Capture the cell that displays the provided text and extract its (X, Y) central coordinate. 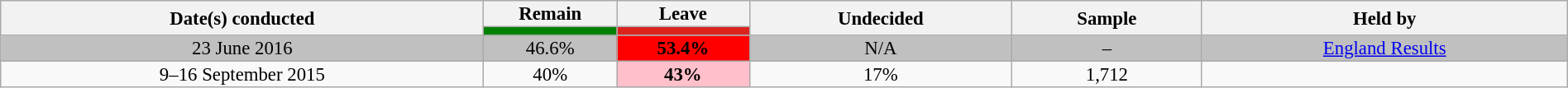
England Results (1384, 49)
N/A (880, 49)
Sample (1107, 18)
17% (880, 75)
40% (551, 75)
– (1107, 49)
Leave (683, 14)
53.4% (683, 49)
Held by (1384, 18)
Date(s) conducted (242, 18)
46.6% (551, 49)
1,712 (1107, 75)
23 June 2016 (242, 49)
43% (683, 75)
Remain (551, 14)
9–16 September 2015 (242, 75)
Undecided (880, 18)
